Determine the [x, y] coordinate at the center of the cell enclosing the given text.  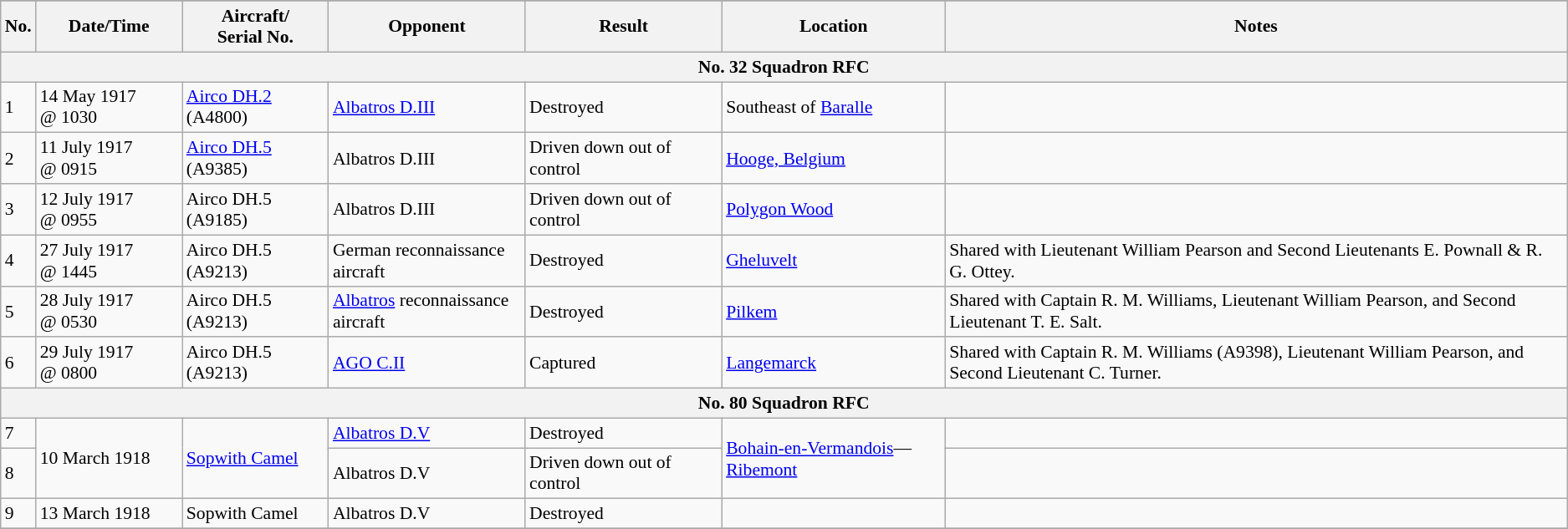
12 July 1917@ 0955 [109, 209]
6 [18, 363]
Shared with Captain R. M. Williams (A9398), Lieutenant William Pearson, and Second Lieutenant C. Turner. [1256, 363]
Gheluvelt [833, 261]
7 [18, 433]
13 March 1918 [109, 514]
Opponent [426, 27]
Bohain-en-Vermandois—Ribemont [833, 458]
27 July 1917@ 1445 [109, 261]
1 [18, 107]
3 [18, 209]
Notes [1256, 27]
Hooge, Belgium [833, 159]
11 July 1917@ 0915 [109, 159]
No. 32 Squadron RFC [784, 67]
28 July 1917@ 0530 [109, 311]
10 March 1918 [109, 458]
29 July 1917@ 0800 [109, 363]
8 [18, 473]
9 [18, 514]
Polygon Wood [833, 209]
4 [18, 261]
Shared with Lieutenant William Pearson and Second Lieutenants E. Pownall & R. G. Ottey. [1256, 261]
5 [18, 311]
Langemarck [833, 363]
Captured [624, 363]
Location [833, 27]
Southeast of Baralle [833, 107]
Albatros reconnaissance aircraft [426, 311]
Pilkem [833, 311]
Result [624, 27]
Date/Time [109, 27]
Shared with Captain R. M. Williams, Lieutenant William Pearson, and Second Lieutenant T. E. Salt. [1256, 311]
No. [18, 27]
Aircraft/Serial No. [256, 27]
Airco DH.2(A4800) [256, 107]
German reconnaissance aircraft [426, 261]
14 May 1917@ 1030 [109, 107]
AGO C.II [426, 363]
Airco DH.5(A9385) [256, 159]
No. 80 Squadron RFC [784, 404]
Airco DH.5(A9185) [256, 209]
2 [18, 159]
